Extract the (x, y) coordinate from the center of the cell holding the provided text.  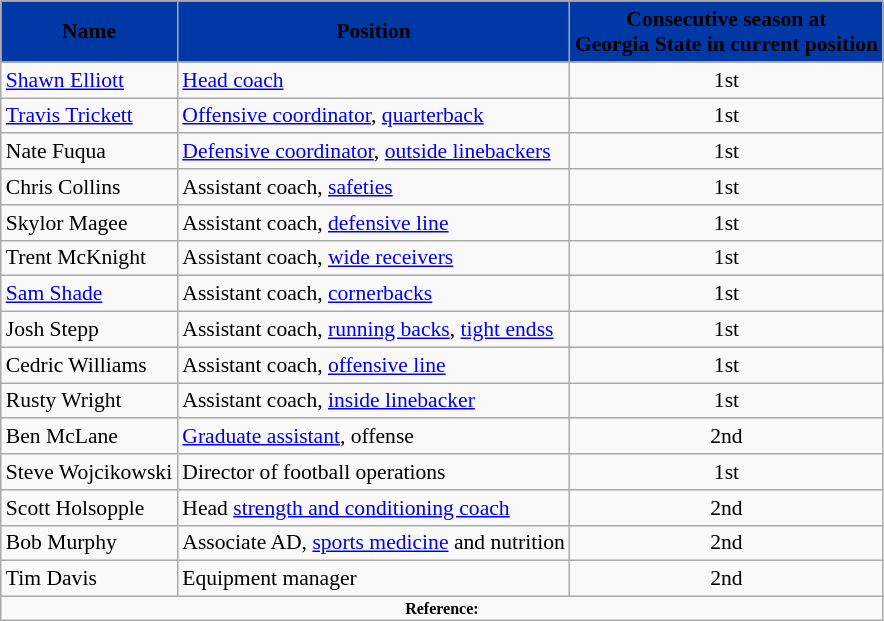
Name (89, 32)
Trent McKnight (89, 258)
Defensive coordinator, outside linebackers (374, 152)
Assistant coach, cornerbacks (374, 294)
Cedric Williams (89, 365)
Assistant coach, offensive line (374, 365)
Scott Holsopple (89, 508)
Tim Davis (89, 579)
Bob Murphy (89, 543)
Nate Fuqua (89, 152)
Skylor Magee (89, 223)
Consecutive season atGeorgia State in current position (726, 32)
Director of football operations (374, 472)
Head strength and conditioning coach (374, 508)
Assistant coach, defensive line (374, 223)
Ben McLane (89, 437)
Assistant coach, safeties (374, 187)
Head coach (374, 80)
Offensive coordinator, quarterback (374, 116)
Rusty Wright (89, 401)
Position (374, 32)
Assistant coach, wide receivers (374, 258)
Steve Wojcikowski (89, 472)
Reference: (442, 609)
Assistant coach, running backs, tight endss (374, 330)
Assistant coach, inside linebacker (374, 401)
Associate AD, sports medicine and nutrition (374, 543)
Sam Shade (89, 294)
Equipment manager (374, 579)
Shawn Elliott (89, 80)
Graduate assistant, offense (374, 437)
Josh Stepp (89, 330)
Chris Collins (89, 187)
Travis Trickett (89, 116)
